Determine the (x, y) coordinate at the center of the cell enclosing the given text.  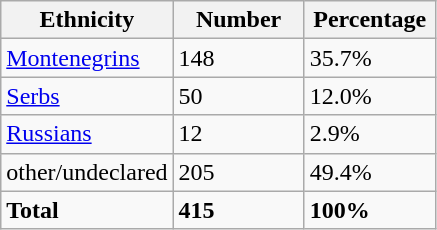
2.9% (370, 134)
12 (238, 134)
205 (238, 172)
148 (238, 58)
Montenegrins (87, 58)
49.4% (370, 172)
other/undeclared (87, 172)
Percentage (370, 20)
35.7% (370, 58)
50 (238, 96)
Total (87, 210)
Number (238, 20)
100% (370, 210)
Serbs (87, 96)
12.0% (370, 96)
Russians (87, 134)
415 (238, 210)
Ethnicity (87, 20)
